Scan for the cell matching the given text and deliver its [x, y] coordinate at center. 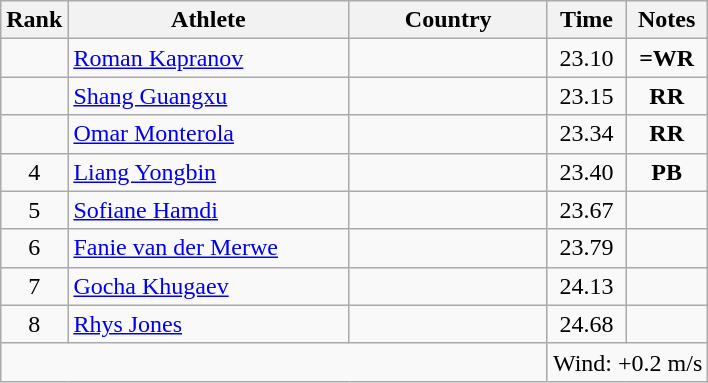
23.67 [586, 210]
Rank [34, 20]
6 [34, 248]
23.40 [586, 172]
7 [34, 286]
Roman Kapranov [208, 58]
=WR [667, 58]
4 [34, 172]
Time [586, 20]
Shang Guangxu [208, 96]
23.79 [586, 248]
23.34 [586, 134]
Rhys Jones [208, 324]
Wind: +0.2 m/s [627, 362]
23.10 [586, 58]
Liang Yongbin [208, 172]
Omar Monterola [208, 134]
24.13 [586, 286]
Athlete [208, 20]
Notes [667, 20]
5 [34, 210]
PB [667, 172]
Gocha Khugaev [208, 286]
Country [448, 20]
8 [34, 324]
Sofiane Hamdi [208, 210]
23.15 [586, 96]
Fanie van der Merwe [208, 248]
24.68 [586, 324]
